Detect which cell encompasses the target text, then output its [X, Y] center coordinate. 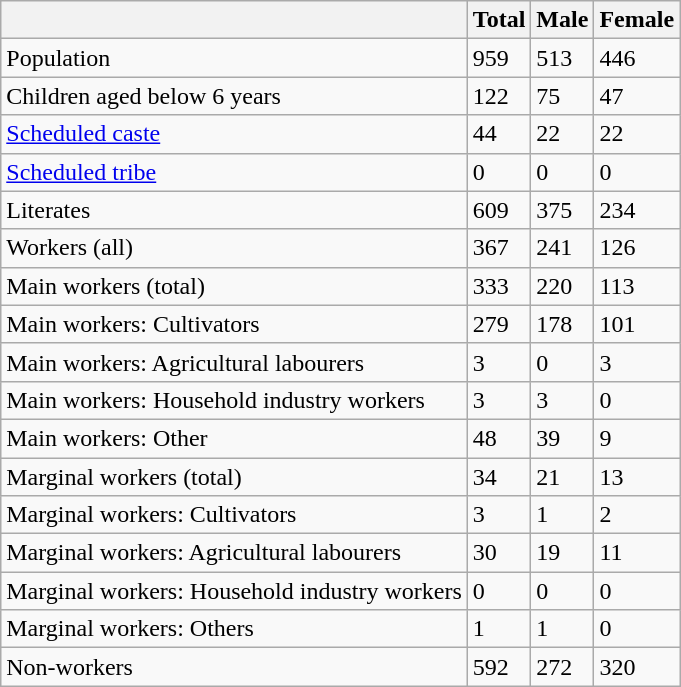
609 [499, 210]
2 [637, 515]
Marginal workers: Agricultural labourers [234, 553]
30 [499, 553]
Main workers: Household industry workers [234, 400]
Female [637, 20]
320 [637, 667]
Main workers: Other [234, 438]
9 [637, 438]
75 [562, 96]
Marginal workers: Others [234, 629]
Population [234, 58]
Scheduled caste [234, 134]
19 [562, 553]
592 [499, 667]
234 [637, 210]
11 [637, 553]
Literates [234, 210]
Scheduled tribe [234, 172]
Male [562, 20]
Marginal workers (total) [234, 477]
279 [499, 324]
Total [499, 20]
241 [562, 248]
44 [499, 134]
272 [562, 667]
21 [562, 477]
48 [499, 438]
959 [499, 58]
39 [562, 438]
Main workers: Cultivators [234, 324]
375 [562, 210]
126 [637, 248]
13 [637, 477]
Children aged below 6 years [234, 96]
513 [562, 58]
47 [637, 96]
Workers (all) [234, 248]
Marginal workers: Cultivators [234, 515]
446 [637, 58]
Non-workers [234, 667]
113 [637, 286]
101 [637, 324]
Main workers (total) [234, 286]
333 [499, 286]
367 [499, 248]
122 [499, 96]
Main workers: Agricultural labourers [234, 362]
34 [499, 477]
220 [562, 286]
178 [562, 324]
Marginal workers: Household industry workers [234, 591]
